For the text-containing cell, return its midpoint in [X, Y] coordinate format. 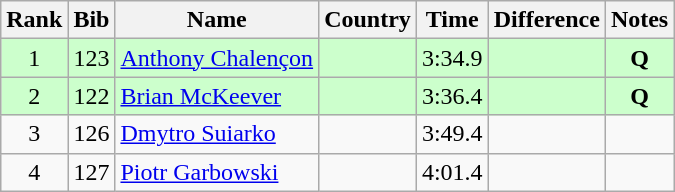
Anthony Chalençon [217, 58]
Rank [34, 20]
Notes [639, 20]
Time [452, 20]
Difference [546, 20]
Name [217, 20]
4:01.4 [452, 172]
Piotr Garbowski [217, 172]
3:49.4 [452, 134]
Country [368, 20]
127 [92, 172]
122 [92, 96]
Dmytro Suiarko [217, 134]
Bib [92, 20]
Brian McKeever [217, 96]
3 [34, 134]
123 [92, 58]
2 [34, 96]
126 [92, 134]
1 [34, 58]
3:34.9 [452, 58]
4 [34, 172]
3:36.4 [452, 96]
